For the text-containing cell, return its midpoint in [x, y] coordinate format. 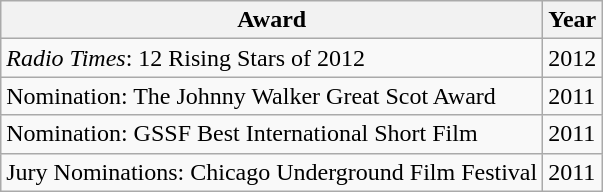
Jury Nominations: Chicago Underground Film Festival [272, 172]
Nomination: GSSF Best International Short Film [272, 134]
Award [272, 20]
Nomination: The Johnny Walker Great Scot Award [272, 96]
Radio Times: 12 Rising Stars of 2012 [272, 58]
Year [572, 20]
2012 [572, 58]
